From the cell containing the given text, extract its center point as [x, y] coordinate. 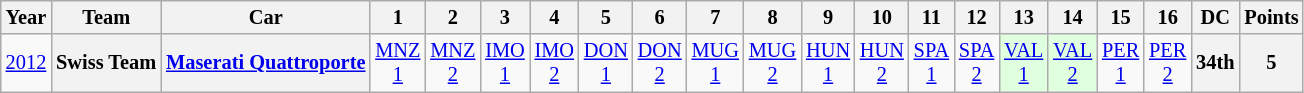
9 [828, 17]
DON2 [660, 63]
MNZ2 [452, 63]
SPA2 [976, 63]
Points [1271, 17]
Team [106, 17]
VAL2 [1072, 63]
PER1 [1120, 63]
Swiss Team [106, 63]
3 [504, 17]
MUG1 [716, 63]
6 [660, 17]
34th [1215, 63]
IMO1 [504, 63]
13 [1024, 17]
2 [452, 17]
2012 [26, 63]
MUG2 [772, 63]
PER2 [1168, 63]
HUN2 [882, 63]
VAL1 [1024, 63]
14 [1072, 17]
HUN1 [828, 63]
12 [976, 17]
DON1 [606, 63]
11 [932, 17]
Car [266, 17]
Year [26, 17]
10 [882, 17]
IMO2 [554, 63]
15 [1120, 17]
4 [554, 17]
SPA1 [932, 63]
DC [1215, 17]
7 [716, 17]
8 [772, 17]
16 [1168, 17]
MNZ1 [398, 63]
Maserati Quattroporte [266, 63]
1 [398, 17]
